Search for the cell housing the specified text and yield its [X, Y] center coordinate. 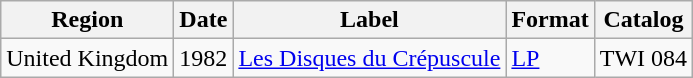
Region [88, 20]
TWI 084 [643, 58]
1982 [204, 58]
Date [204, 20]
Label [370, 20]
Les Disques du Crépuscule [370, 58]
LP [550, 58]
United Kingdom [88, 58]
Format [550, 20]
Catalog [643, 20]
